From the cell containing the given text, extract its center point as [x, y] coordinate. 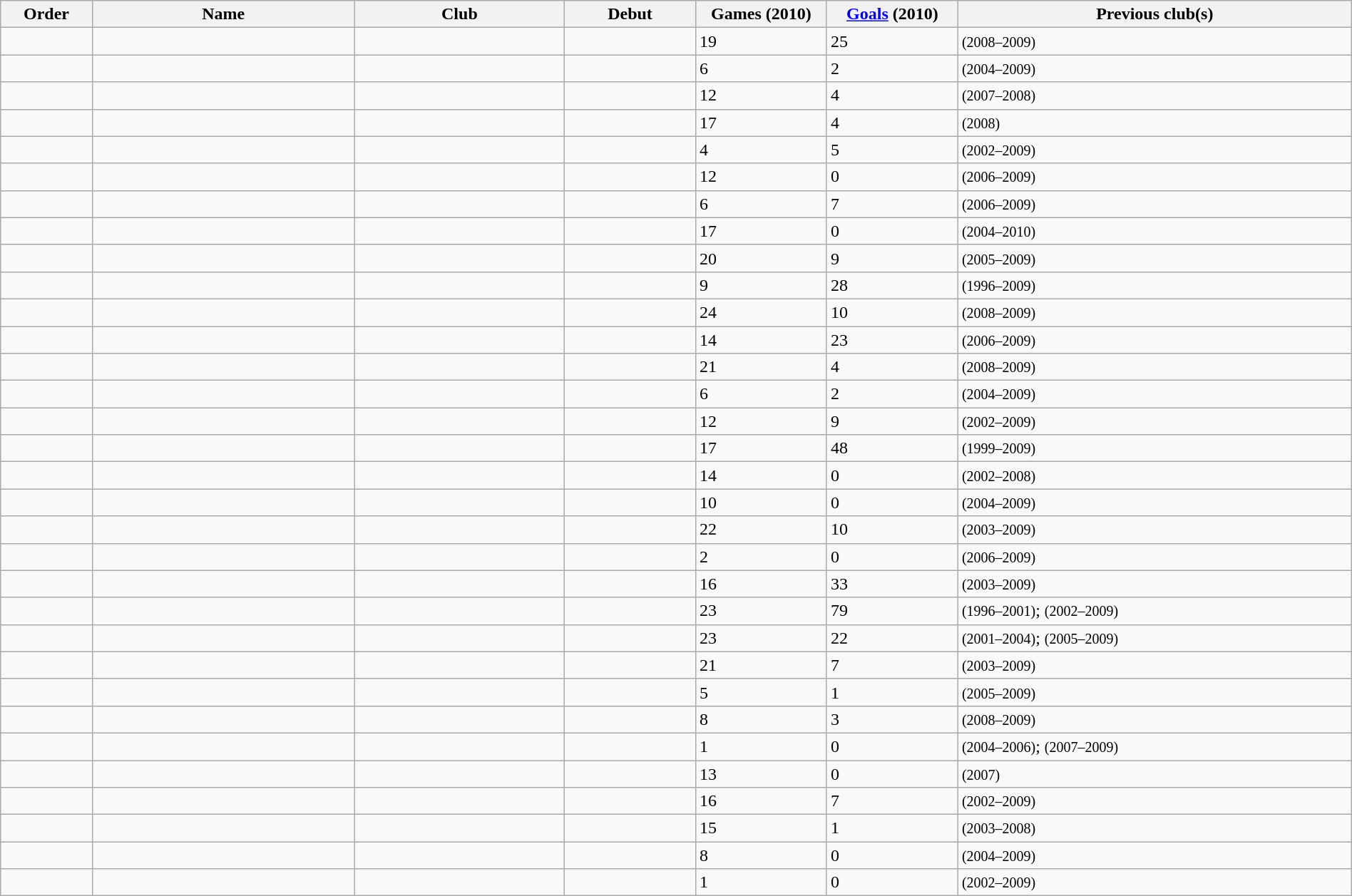
(2003–2008) [1154, 828]
(2008) [1154, 123]
(2007–2008) [1154, 96]
Goals (2010) [892, 14]
13 [761, 773]
20 [761, 258]
Previous club(s) [1154, 14]
(1996–2009) [1154, 285]
(2002–2008) [1154, 475]
3 [892, 719]
19 [761, 41]
Club [459, 14]
33 [892, 584]
48 [892, 448]
(2001–2004); (2005–2009) [1154, 638]
Order [47, 14]
Name [223, 14]
15 [761, 828]
Games (2010) [761, 14]
(2004–2010) [1154, 231]
(1999–2009) [1154, 448]
25 [892, 41]
(2007) [1154, 773]
28 [892, 285]
(1996–2001); (2002–2009) [1154, 611]
(2004–2006); (2007–2009) [1154, 746]
Debut [630, 14]
24 [761, 312]
79 [892, 611]
